Provide the (X, Y) coordinate of the cell's center where the given text is located.  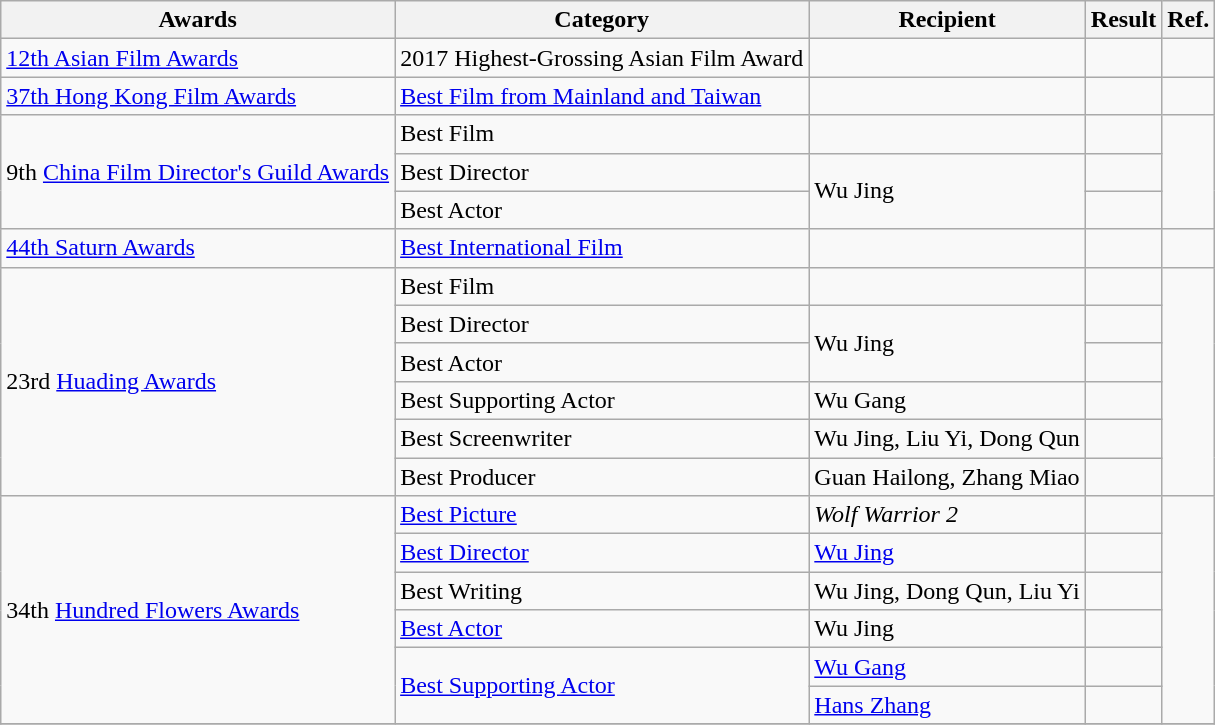
Best Picture (602, 515)
Recipient (948, 20)
Guan Hailong, Zhang Miao (948, 477)
Hans Zhang (948, 705)
Result (1123, 20)
Best Screenwriter (602, 438)
Best Writing (602, 591)
Category (602, 20)
12th Asian Film Awards (198, 58)
Best Film from Mainland and Taiwan (602, 96)
Wu Jing, Liu Yi, Dong Qun (948, 438)
23rd Huading Awards (198, 381)
Best International Film (602, 248)
Best Producer (602, 477)
Ref. (1188, 20)
37th Hong Kong Film Awards (198, 96)
Awards (198, 20)
44th Saturn Awards (198, 248)
Wolf Warrior 2 (948, 515)
34th Hundred Flowers Awards (198, 610)
2017 Highest-Grossing Asian Film Award (602, 58)
Wu Jing, Dong Qun, Liu Yi (948, 591)
9th China Film Director's Guild Awards (198, 172)
